For the text-containing cell, return its midpoint in [x, y] coordinate format. 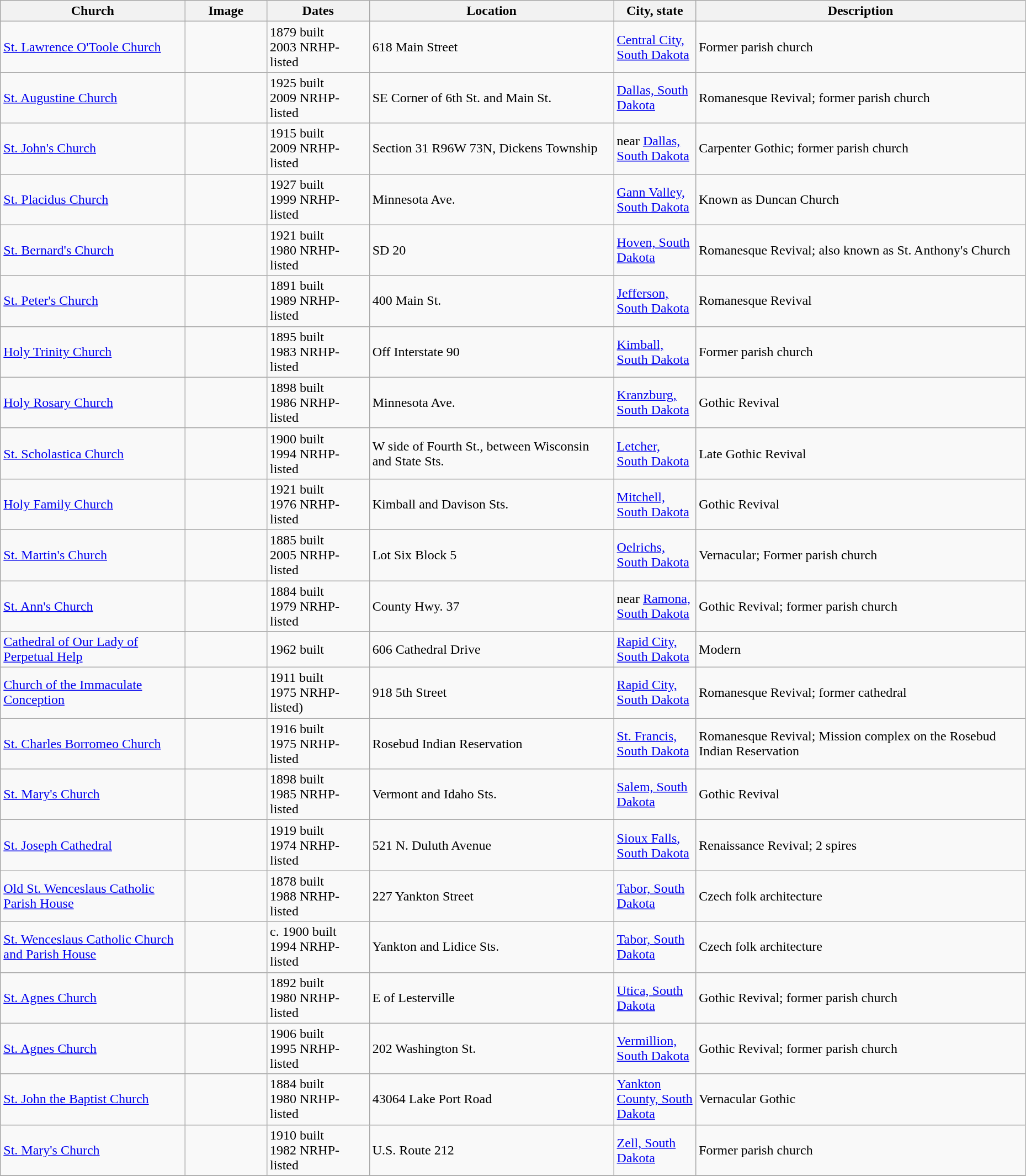
Church of the Immaculate Conception [93, 693]
SE Corner of 6th St. and Main St. [491, 98]
Kimball and Davison Sts. [491, 504]
Modern [861, 649]
Kranzburg, South Dakota [655, 402]
Romanesque Revival; former parish church [861, 98]
Utica, South Dakota [655, 998]
202 Washington St. [491, 1048]
521 N. Duluth Avenue [491, 845]
St. Lawrence O'Toole Church [93, 47]
St. Scholastica Church [93, 453]
Vermillion, South Dakota [655, 1048]
Sioux Falls, South Dakota [655, 845]
St. Ann's Church [93, 606]
1884 built1979 NRHP-listed [318, 606]
1891 built1989 NRHP-listed [318, 301]
Letcher, South Dakota [655, 453]
1878 built1988 NRHP-listed [318, 896]
Description [861, 11]
Renaissance Revival; 2 spires [861, 845]
1898 built1986 NRHP-listed [318, 402]
1879 built2003 NRHP-listed [318, 47]
St. Placidus Church [93, 199]
1910 built1982 NRHP-listed [318, 1150]
1885 built2005 NRHP-listed [318, 555]
Gann Valley, South Dakota [655, 199]
918 5th Street [491, 693]
St. Wenceslaus Catholic Church and Parish House [93, 947]
Carpenter Gothic; former parish church [861, 149]
Romanesque Revival; also known as St. Anthony's Church [861, 250]
618 Main Street [491, 47]
St. Augustine Church [93, 98]
1919 built1974 NRHP-listed [318, 845]
1892 built1980 NRHP-listed [318, 998]
Location [491, 11]
W side of Fourth St., between Wisconsin and State Sts. [491, 453]
Zell, South Dakota [655, 1150]
c. 1900 built1994 NRHP-listed [318, 947]
1906 built1995 NRHP-listed [318, 1048]
U.S. Route 212 [491, 1150]
St. John's Church [93, 149]
1927 built1999 NRHP-listed [318, 199]
1921 built1976 NRHP-listed [318, 504]
Vermont and Idaho Sts. [491, 794]
Mitchell, South Dakota [655, 504]
Rosebud Indian Reservation [491, 744]
SD 20 [491, 250]
227 Yankton Street [491, 896]
1925 built2009 NRHP-listed [318, 98]
Vernacular; Former parish church [861, 555]
606 Cathedral Drive [491, 649]
1962 built [318, 649]
Cathedral of Our Lady of Perpetual Help [93, 649]
St. Francis, South Dakota [655, 744]
1898 built1985 NRHP-listed [318, 794]
Off Interstate 90 [491, 352]
Jefferson, South Dakota [655, 301]
Salem, South Dakota [655, 794]
Image [226, 11]
Central City, South Dakota [655, 47]
1915 built2009 NRHP-listed [318, 149]
Yankton County, South Dakota [655, 1099]
Holy Trinity Church [93, 352]
Yankton and Lidice Sts. [491, 947]
Romanesque Revival; Mission complex on the Rosebud Indian Reservation [861, 744]
1900 built1994 NRHP-listed [318, 453]
St. Peter's Church [93, 301]
1916 built1975 NRHP-listed [318, 744]
Hoven, South Dakota [655, 250]
Known as Duncan Church [861, 199]
near Dallas, South Dakota [655, 149]
County Hwy. 37 [491, 606]
Dallas, South Dakota [655, 98]
Dates [318, 11]
St. John the Baptist Church [93, 1099]
1911 built1975 NRHP-listed) [318, 693]
Holy Family Church [93, 504]
Romanesque Revival; former cathedral [861, 693]
Romanesque Revival [861, 301]
St. Charles Borromeo Church [93, 744]
Church [93, 11]
Old St. Wenceslaus Catholic Parish House [93, 896]
1884 built1980 NRHP-listed [318, 1099]
Kimball, South Dakota [655, 352]
St. Bernard's Church [93, 250]
St. Joseph Cathedral [93, 845]
Late Gothic Revival [861, 453]
400 Main St. [491, 301]
near Ramona, South Dakota [655, 606]
Holy Rosary Church [93, 402]
E of Lesterville [491, 998]
Oelrichs, South Dakota [655, 555]
1895 built1983 NRHP-listed [318, 352]
Lot Six Block 5 [491, 555]
City, state [655, 11]
43064 Lake Port Road [491, 1099]
St. Martin's Church [93, 555]
Section 31 R96W 73N, Dickens Township [491, 149]
1921 built1980 NRHP-listed [318, 250]
Vernacular Gothic [861, 1099]
